Return (x, y) of the center of cell containing provided text 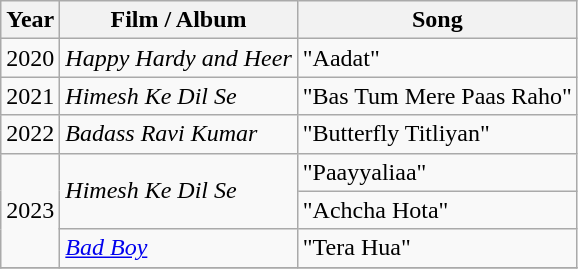
"Achcha Hota" (437, 210)
Bad Boy (178, 248)
"Tera Hua" (437, 248)
"Bas Tum Mere Paas Raho" (437, 96)
2020 (30, 58)
2022 (30, 134)
Badass Ravi Kumar (178, 134)
"Paayyaliaa" (437, 172)
Happy Hardy and Heer (178, 58)
Song (437, 20)
2021 (30, 96)
"Butterfly Titliyan" (437, 134)
2023 (30, 210)
Film / Album (178, 20)
Year (30, 20)
"Aadat" (437, 58)
